Identify which cell holds the provided text, then report its (X, Y) central coordinate. 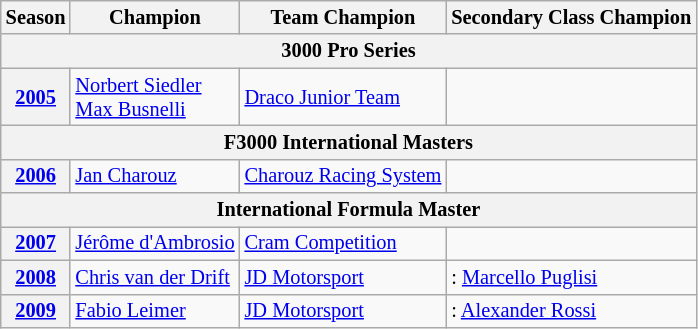
Draco Junior Team (344, 97)
Cram Competition (344, 243)
Season (36, 17)
Norbert Siedler Max Busnelli (154, 97)
2008 (36, 277)
Jérôme d'Ambrosio (154, 243)
Charouz Racing System (344, 176)
International Formula Master (348, 210)
2009 (36, 311)
2007 (36, 243)
Secondary Class Champion (571, 17)
Fabio Leimer (154, 311)
: Alexander Rossi (571, 311)
2006 (36, 176)
: Marcello Puglisi (571, 277)
Champion (154, 17)
Chris van der Drift (154, 277)
2005 (36, 97)
F3000 International Masters (348, 142)
Team Champion (344, 17)
Jan Charouz (154, 176)
3000 Pro Series (348, 51)
